Search for the cell housing the specified text and yield its (x, y) center coordinate. 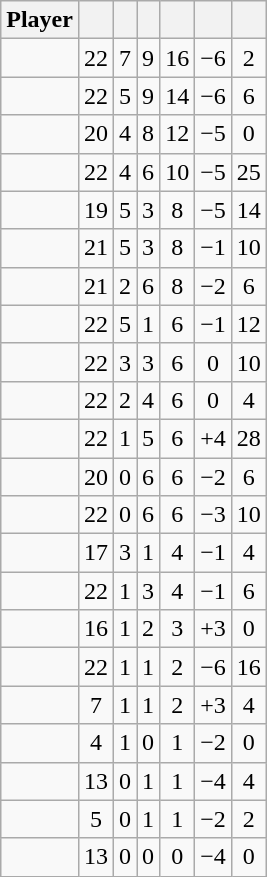
17 (96, 553)
28 (248, 438)
+4 (214, 438)
19 (96, 210)
−3 (214, 515)
Player (40, 20)
25 (248, 172)
